Locate the cell with the specified text and output its (X, Y) center coordinate. 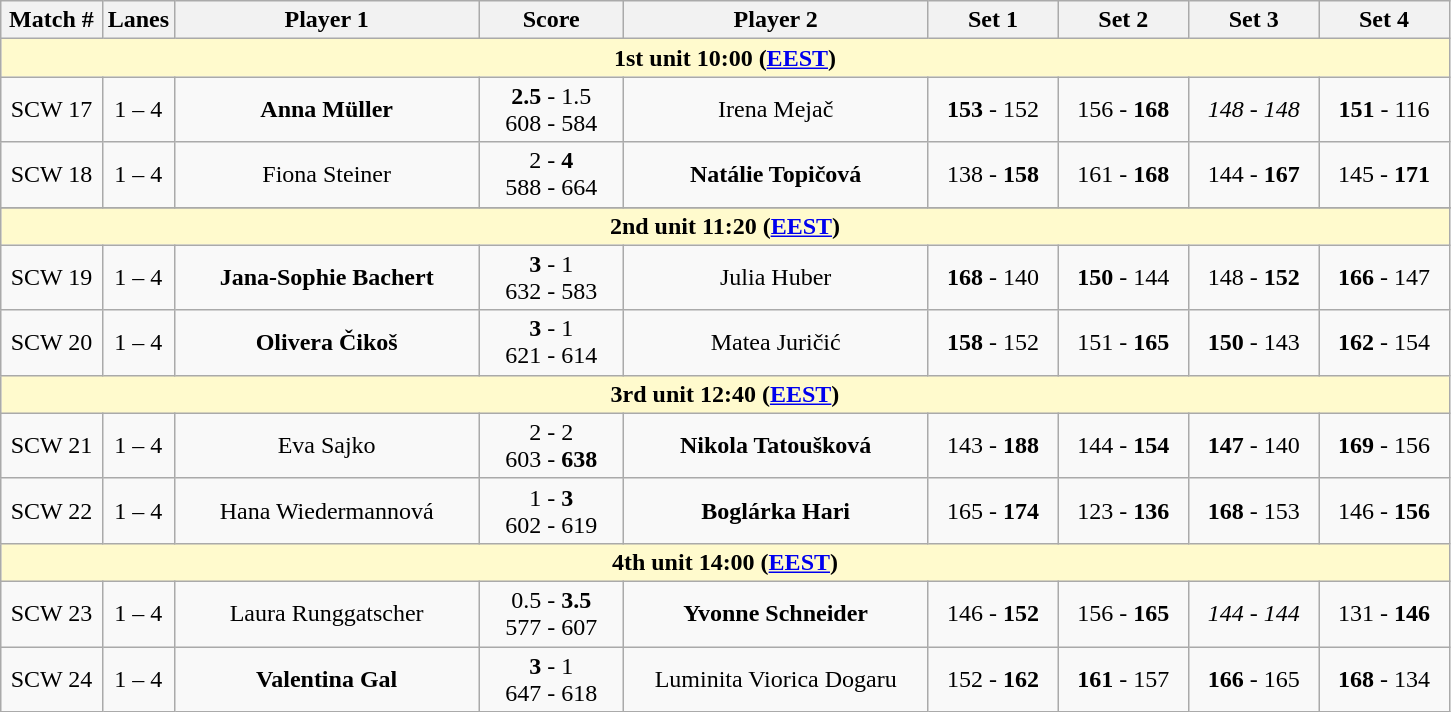
Player 2 (776, 20)
168 - 140 (993, 278)
Match # (52, 20)
Set 3 (1253, 20)
148 - 148 (1253, 110)
Player 1 (327, 20)
1st unit 10:00 (EEST) (725, 58)
150 - 143 (1253, 342)
3 - 1 647 - 618 (552, 678)
Olivera Čikoš (327, 342)
143 - 188 (993, 446)
Jana-Sophie Bachert (327, 278)
156 - 168 (1123, 110)
Laura Runggatscher (327, 614)
2 - 2 603 - 638 (552, 446)
Score (552, 20)
SCW 24 (52, 678)
3 - 1 621 - 614 (552, 342)
161 - 168 (1123, 174)
Eva Sajko (327, 446)
Luminita Viorica Dogaru (776, 678)
152 - 162 (993, 678)
Set 4 (1384, 20)
Set 2 (1123, 20)
144 - 167 (1253, 174)
Natálie Topičová (776, 174)
4th unit 14:00 (EEST) (725, 562)
131 - 146 (1384, 614)
Anna Müller (327, 110)
150 - 144 (1123, 278)
0.5 - 3.5 577 - 607 (552, 614)
Nikola Tatoušková (776, 446)
151 - 116 (1384, 110)
168 - 134 (1384, 678)
147 - 140 (1253, 446)
2.5 - 1.5 608 - 584 (552, 110)
Irena Mejač (776, 110)
SCW 19 (52, 278)
165 - 174 (993, 510)
SCW 20 (52, 342)
168 - 153 (1253, 510)
153 - 152 (993, 110)
Hana Wiedermannová (327, 510)
161 - 157 (1123, 678)
169 - 156 (1384, 446)
Matea Juričić (776, 342)
1 - 3 602 - 619 (552, 510)
Boglárka Hari (776, 510)
166 - 165 (1253, 678)
Yvonne Schneider (776, 614)
3rd unit 12:40 (EEST) (725, 394)
162 - 154 (1384, 342)
156 - 165 (1123, 614)
SCW 23 (52, 614)
148 - 152 (1253, 278)
SCW 21 (52, 446)
138 - 158 (993, 174)
Set 1 (993, 20)
145 - 171 (1384, 174)
151 - 165 (1123, 342)
Julia Huber (776, 278)
144 - 144 (1253, 614)
123 - 136 (1123, 510)
158 - 152 (993, 342)
Fiona Steiner (327, 174)
Lanes (138, 20)
146 - 152 (993, 614)
3 - 1 632 - 583 (552, 278)
SCW 22 (52, 510)
SCW 17 (52, 110)
2nd unit 11:20 (EEST) (725, 226)
SCW 18 (52, 174)
2 - 4 588 - 664 (552, 174)
166 - 147 (1384, 278)
Valentina Gal (327, 678)
144 - 154 (1123, 446)
146 - 156 (1384, 510)
